Detect which cell encompasses the target text, then output its (x, y) center coordinate. 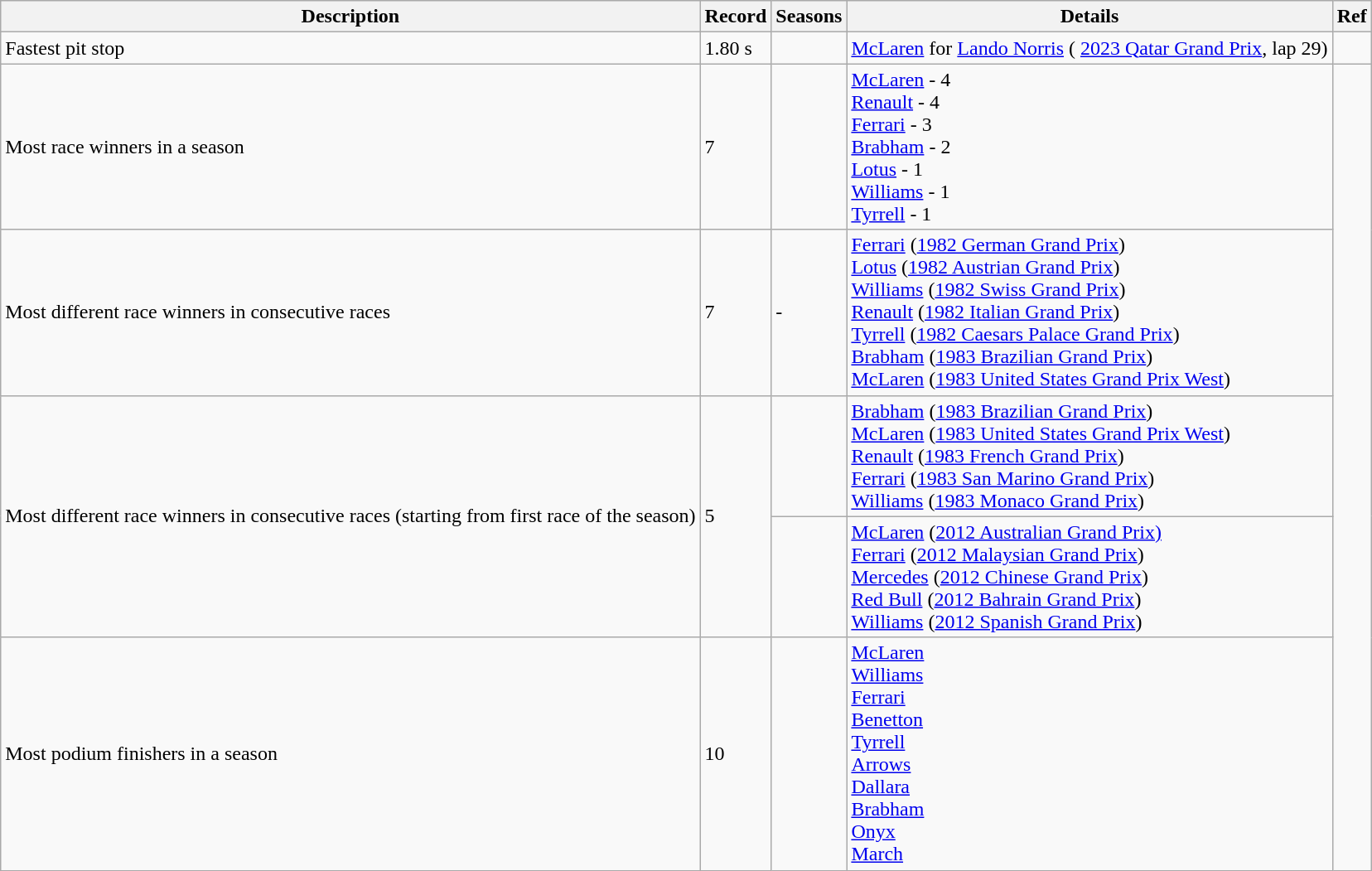
Seasons (809, 17)
Most different race winners in consecutive races (starting from first race of the season) (350, 516)
Ref (1352, 17)
Most podium finishers in a season (350, 754)
McLaren Williams Ferrari Benetton Tyrrell Arrows Dallara Brabham Onyx March (1089, 754)
1.80 s (736, 48)
Details (1089, 17)
Record (736, 17)
Most race winners in a season (350, 147)
Fastest pit stop (350, 48)
McLaren for Lando Norris ( 2023 Qatar Grand Prix, lap 29) (1089, 48)
5 (736, 516)
Description (350, 17)
Most different race winners in consecutive races (350, 312)
McLaren - 4 Renault - 4 Ferrari - 3 Brabham - 2 Lotus - 1 Williams - 1 Tyrrell - 1 (1089, 147)
10 (736, 754)
- (809, 312)
